For the text-containing cell, return its midpoint in (x, y) coordinate format. 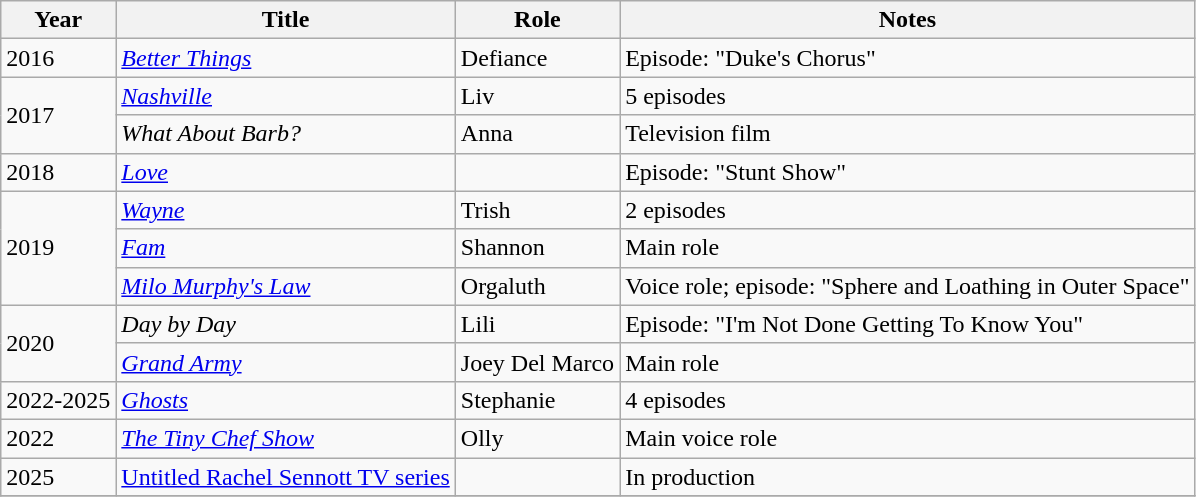
Episode: "Stunt Show" (908, 172)
2025 (58, 477)
2019 (58, 248)
Untitled Rachel Sennott TV series (286, 477)
Role (537, 20)
Joey Del Marco (537, 362)
Episode: "Duke's Chorus" (908, 58)
Television film (908, 134)
Title (286, 20)
2017 (58, 115)
Love (286, 172)
Orgaluth (537, 286)
Year (58, 20)
4 episodes (908, 400)
What About Barb? (286, 134)
Grand Army (286, 362)
Lili (537, 324)
Liv (537, 96)
Anna (537, 134)
2018 (58, 172)
Stephanie (537, 400)
2016 (58, 58)
Main voice role (908, 438)
Better Things (286, 58)
Voice role; episode: "Sphere and Loathing in Outer Space" (908, 286)
Milo Murphy's Law (286, 286)
2 episodes (908, 210)
Fam (286, 248)
Olly (537, 438)
2022 (58, 438)
5 episodes (908, 96)
Nashville (286, 96)
2022-2025 (58, 400)
2020 (58, 343)
Defiance (537, 58)
Episode: "I'm Not Done Getting To Know You" (908, 324)
Day by Day (286, 324)
Trish (537, 210)
In production (908, 477)
The Tiny Chef Show (286, 438)
Wayne (286, 210)
Notes (908, 20)
Shannon (537, 248)
Ghosts (286, 400)
